Return [x, y] of the center of cell containing provided text 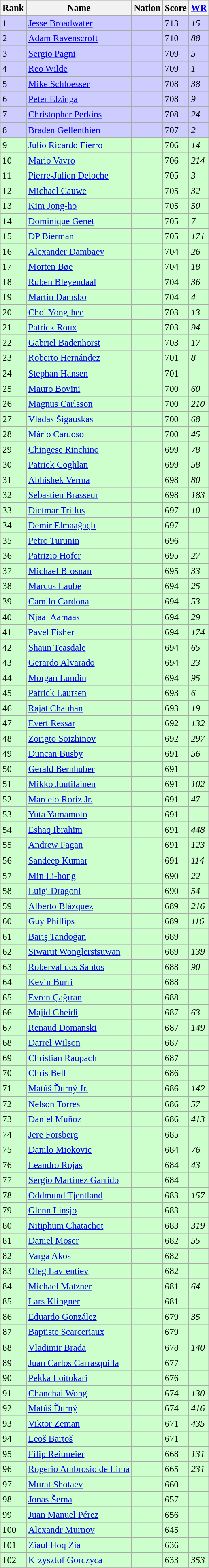
102 [199, 784]
41 [13, 632]
Varga Akos [79, 1256]
Alexander Dambaev [79, 251]
319 [199, 1225]
20 [13, 313]
67 [13, 1028]
75 [13, 1149]
Nelson Torres [79, 1104]
Eshaq Ibrahim [79, 830]
Marcelo Roriz Jr. [79, 800]
Danilo Miokovic [79, 1149]
Vladas Šigauskas [79, 419]
Njaal Aamaas [79, 617]
123 [199, 845]
34 [13, 526]
Peter Elzinga [79, 99]
Adam Ravenscroft [79, 38]
Jesse Broadwater [79, 23]
99 [13, 1515]
140 [199, 1347]
Yuta Yamamoto [79, 815]
31 [13, 480]
214 [199, 160]
Nitiphum Chatachot [79, 1225]
Juan Carlos Carrasquilla [79, 1363]
Marcus Laube [79, 587]
48 [13, 738]
Julio Ricardo Fierro [79, 145]
Gerald Bernhuber [79, 769]
70 [13, 1073]
139 [199, 952]
216 [199, 906]
174 [199, 632]
39 [13, 602]
Michael Matzner [79, 1287]
Leoš Bartoš [79, 1439]
Kim Jong-ho [79, 206]
Choi Yong-hee [79, 313]
Filip Reitmeier [79, 1454]
Mauro Bovini [79, 389]
Alberto Blázquez [79, 906]
Name [79, 8]
61 [13, 936]
142 [199, 1089]
657 [176, 1500]
Viktor Zeman [79, 1423]
Michael Cauwe [79, 191]
Sergio Pagni [79, 54]
37 [13, 571]
Martin Damsbo [79, 297]
Kevin Burri [79, 982]
668 [176, 1454]
Evren Çağıran [79, 998]
Roberval dos Santos [79, 967]
73 [13, 1119]
131 [199, 1454]
52 [13, 800]
Ruben Bleyendaal [79, 282]
Shaun Teasdale [79, 647]
Sandeep Kumar [79, 860]
413 [199, 1119]
Christopher Perkins [79, 115]
Leandro Rojas [79, 1165]
79 [13, 1211]
Barış Tandoğan [79, 936]
Patrick Coghlan [79, 465]
Magnus Carlsson [79, 404]
678 [176, 1347]
Reo Wilde [79, 69]
Majid Gheidi [79, 1013]
16 [13, 251]
171 [199, 236]
676 [176, 1378]
Patrick Laursen [79, 693]
Dominique Genet [79, 221]
Jonas Šerna [79, 1500]
656 [176, 1515]
297 [199, 738]
132 [199, 723]
636 [176, 1545]
Mario Vavro [79, 160]
Vladimir Brada [79, 1347]
12 [13, 191]
Daniel Moser [79, 1241]
Chingese Rinchino [79, 449]
Christian Raupach [79, 1058]
Morten Bøe [79, 267]
Matúš Ďurný [79, 1408]
81 [13, 1241]
Pekka Loitokari [79, 1378]
210 [199, 404]
Braden Gellenthien [79, 130]
665 [176, 1469]
Min Li-hong [79, 876]
21 [13, 328]
Jere Forsberg [79, 1134]
Renaud Domanski [79, 1028]
677 [176, 1363]
Nation [147, 8]
97 [13, 1485]
645 [176, 1530]
82 [13, 1256]
83 [13, 1271]
157 [199, 1195]
Daniel Muñoz [79, 1119]
96 [13, 1469]
59 [13, 906]
Michael Brosnan [79, 571]
101 [13, 1545]
Gerardo Alvarado [79, 662]
98 [13, 1500]
Stephan Hansen [79, 373]
49 [13, 754]
Murat Shotaev [79, 1485]
72 [13, 1104]
231 [199, 1469]
116 [199, 921]
Oddmund Tjentland [79, 1195]
WR [199, 8]
114 [199, 860]
685 [176, 1134]
Abhishek Verma [79, 480]
40 [13, 617]
416 [199, 1408]
448 [199, 830]
Pavel Fisher [79, 632]
Morgan Lundin [79, 678]
Guy Phillips [79, 921]
Luigi Dragoni [79, 891]
Dietmar Trillus [79, 511]
Zorigto Soizhinov [79, 738]
42 [13, 647]
Alexandr Murnov [79, 1530]
Glenn Linsjo [79, 1211]
Evert Ressar [79, 723]
11 [13, 175]
91 [13, 1393]
100 [13, 1530]
Roberto Hernández [79, 358]
62 [13, 952]
74 [13, 1134]
Demir Elmaağaçlı [79, 526]
Rank [13, 8]
Patrick Roux [79, 328]
Gabriel Badenhorst [79, 343]
Sebastien Brasseur [79, 495]
Lars Klingner [79, 1302]
Chris Bell [79, 1073]
Juan Manuel Pérez [79, 1515]
Duncan Busby [79, 754]
87 [13, 1332]
696 [176, 541]
149 [199, 1028]
Rogerio Ambrosio de Lima [79, 1469]
28 [13, 434]
Camilo Cardona [79, 602]
Score [176, 8]
44 [13, 678]
Baptiste Scarceriaux [79, 1332]
Chanchai Wong [79, 1393]
30 [13, 465]
713 [176, 23]
707 [176, 130]
51 [13, 784]
89 [13, 1363]
Pierre-Julien Deloche [79, 175]
Ziaul Hoq Zia [79, 1545]
DP Bierman [79, 236]
660 [176, 1485]
69 [13, 1058]
86 [13, 1317]
Matúš Ďurný Jr. [79, 1089]
92 [13, 1408]
77 [13, 1180]
Mike Schloesser [79, 84]
Patrizio Hofer [79, 556]
Mário Cardoso [79, 434]
Darrel Wilson [79, 1043]
Rajat Chauhan [79, 708]
130 [199, 1393]
93 [13, 1423]
Petro Turunin [79, 541]
183 [199, 495]
84 [13, 1287]
Mikko Juutilainen [79, 784]
Oleg Lavrentiev [79, 1271]
Sergio Martínez Garrido [79, 1180]
71 [13, 1089]
66 [13, 1013]
46 [13, 708]
Siwarut Wonglerstsuwan [79, 952]
Andrew Fagan [79, 845]
Eduardo González [79, 1317]
435 [199, 1423]
85 [13, 1302]
710 [176, 38]
